Determine the [X, Y] coordinate at the center of the cell enclosing the given text.  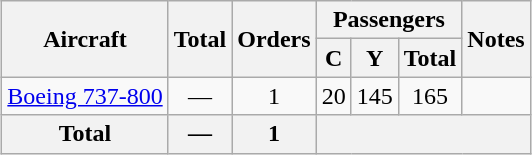
Passengers [389, 20]
145 [374, 96]
Boeing 737-800 [85, 96]
Y [374, 58]
20 [334, 96]
Orders [274, 39]
165 [430, 96]
C [334, 58]
Aircraft [85, 39]
Notes [496, 39]
